Determine the (X, Y) coordinate at the center of the cell enclosing the given text.  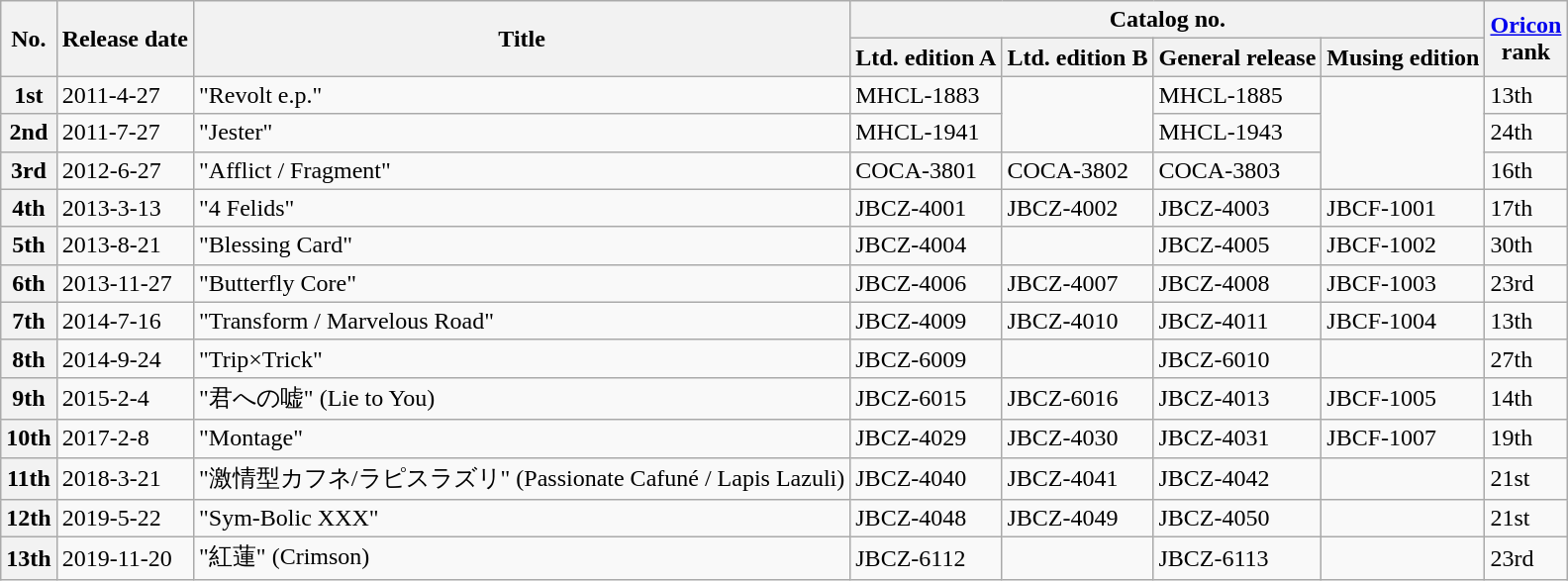
JBCZ-6009 (927, 358)
JBCZ-4030 (1077, 438)
JBCZ-4006 (927, 283)
2018-3-21 (125, 479)
3rd (29, 170)
11th (29, 479)
"Afflict / Fragment" (523, 170)
JBCZ-4004 (927, 245)
JBCZ-4011 (1237, 321)
JBCZ-4040 (927, 479)
JBCF-1007 (1404, 438)
Release date (125, 39)
"Revolt e.p." (523, 95)
1st (29, 95)
JBCZ-4041 (1077, 479)
JBCZ-4007 (1077, 283)
12th (29, 519)
MHCL-1883 (927, 95)
17th (1526, 208)
2014-7-16 (125, 321)
2014-9-24 (125, 358)
JBCZ-4049 (1077, 519)
4th (29, 208)
General release (1237, 57)
19th (1526, 438)
"Butterfly Core" (523, 283)
JBCZ-6016 (1077, 398)
No. (29, 39)
2019-5-22 (125, 519)
JBCZ-4042 (1237, 479)
JBCF-1005 (1404, 398)
"Transform / Marvelous Road" (523, 321)
JBCZ-4009 (927, 321)
2013-3-13 (125, 208)
Title (523, 39)
JBCZ-6015 (927, 398)
COCA-3803 (1237, 170)
2013-11-27 (125, 283)
JBCF-1004 (1404, 321)
JBCZ-4005 (1237, 245)
5th (29, 245)
JBCF-1001 (1404, 208)
24th (1526, 133)
9th (29, 398)
JBCZ-4003 (1237, 208)
2017-2-8 (125, 438)
COCA-3802 (1077, 170)
16th (1526, 170)
JBCF-1002 (1404, 245)
MHCL-1885 (1237, 95)
JBCZ-6112 (927, 558)
30th (1526, 245)
"Jester" (523, 133)
8th (29, 358)
2011-4-27 (125, 95)
COCA-3801 (927, 170)
"激情型カフネ/ラピスラズリ" (Passionate Cafuné / Lapis Lazuli) (523, 479)
"4 Felids" (523, 208)
27th (1526, 358)
2019-11-20 (125, 558)
JBCZ-4048 (927, 519)
JBCF-1003 (1404, 283)
Catalog no. (1168, 20)
7th (29, 321)
Ltd. edition A (927, 57)
10th (29, 438)
2012-6-27 (125, 170)
"君への嘘" (Lie to You) (523, 398)
2011-7-27 (125, 133)
6th (29, 283)
JBCZ-4031 (1237, 438)
JBCZ-6010 (1237, 358)
2nd (29, 133)
JBCZ-6113 (1237, 558)
MHCL-1941 (927, 133)
"Blessing Card" (523, 245)
Ltd. edition B (1077, 57)
JBCZ-4050 (1237, 519)
"Montage" (523, 438)
JBCZ-4029 (927, 438)
JBCZ-4001 (927, 208)
Oricon rank (1526, 39)
JBCZ-4008 (1237, 283)
"Trip×Trick" (523, 358)
JBCZ-4002 (1077, 208)
2013-8-21 (125, 245)
JBCZ-4013 (1237, 398)
2015-2-4 (125, 398)
"Sym-Bolic XXX" (523, 519)
Musing edition (1404, 57)
14th (1526, 398)
JBCZ-4010 (1077, 321)
"紅蓮" (Crimson) (523, 558)
MHCL-1943 (1237, 133)
